Locate the cell with the specified text and output its (X, Y) center coordinate. 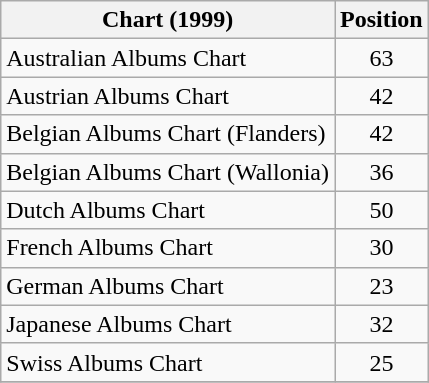
Austrian Albums Chart (168, 96)
Dutch Albums Chart (168, 210)
Belgian Albums Chart (Flanders) (168, 134)
36 (381, 172)
25 (381, 362)
23 (381, 286)
Belgian Albums Chart (Wallonia) (168, 172)
Swiss Albums Chart (168, 362)
Australian Albums Chart (168, 58)
Position (381, 20)
30 (381, 248)
32 (381, 324)
Japanese Albums Chart (168, 324)
French Albums Chart (168, 248)
63 (381, 58)
Chart (1999) (168, 20)
German Albums Chart (168, 286)
50 (381, 210)
